Extract the (x, y) coordinate from the center of the cell holding the provided text.  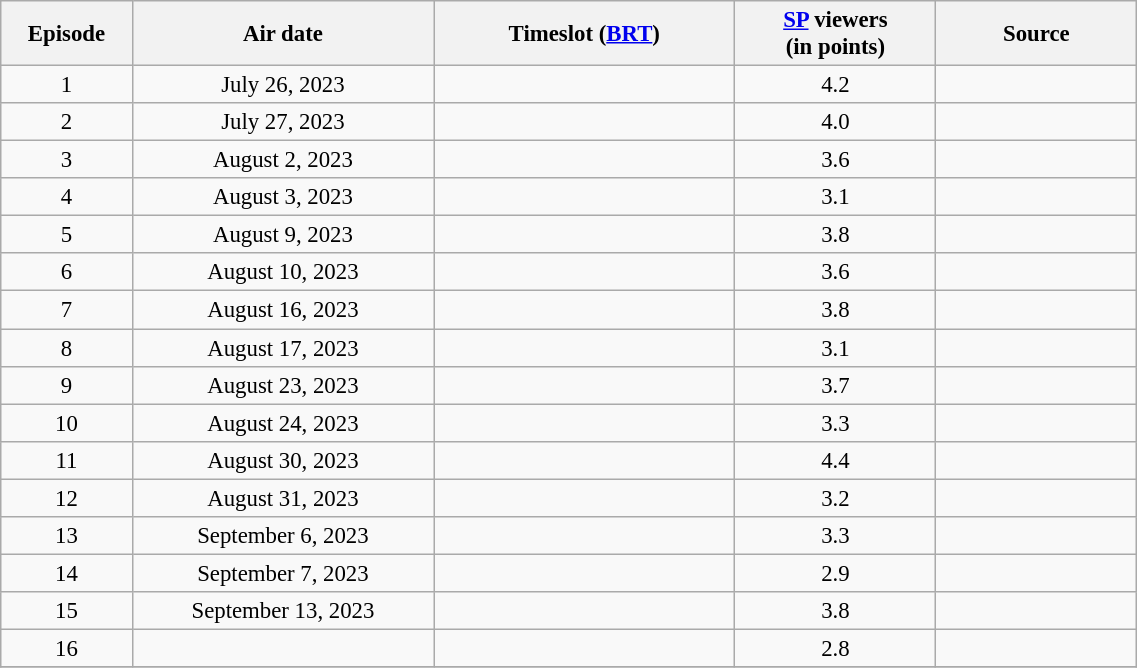
August 23, 2023 (282, 385)
6 (66, 273)
7 (66, 310)
Air date (282, 34)
August 24, 2023 (282, 423)
August 9, 2023 (282, 235)
9 (66, 385)
July 26, 2023 (282, 85)
13 (66, 536)
15 (66, 611)
14 (66, 573)
4.0 (836, 122)
August 17, 2023 (282, 348)
August 16, 2023 (282, 310)
4.4 (836, 460)
2.8 (836, 648)
4 (66, 197)
August 2, 2023 (282, 160)
3.2 (836, 498)
July 27, 2023 (282, 122)
4.2 (836, 85)
September 6, 2023 (282, 536)
3 (66, 160)
Source (1036, 34)
8 (66, 348)
August 31, 2023 (282, 498)
Episode (66, 34)
August 10, 2023 (282, 273)
16 (66, 648)
August 3, 2023 (282, 197)
3.7 (836, 385)
5 (66, 235)
SP viewers(in points) (836, 34)
1 (66, 85)
Timeslot (BRT) (584, 34)
2 (66, 122)
September 7, 2023 (282, 573)
September 13, 2023 (282, 611)
12 (66, 498)
August 30, 2023 (282, 460)
11 (66, 460)
10 (66, 423)
2.9 (836, 573)
